For the text-containing cell, return its midpoint in [X, Y] coordinate format. 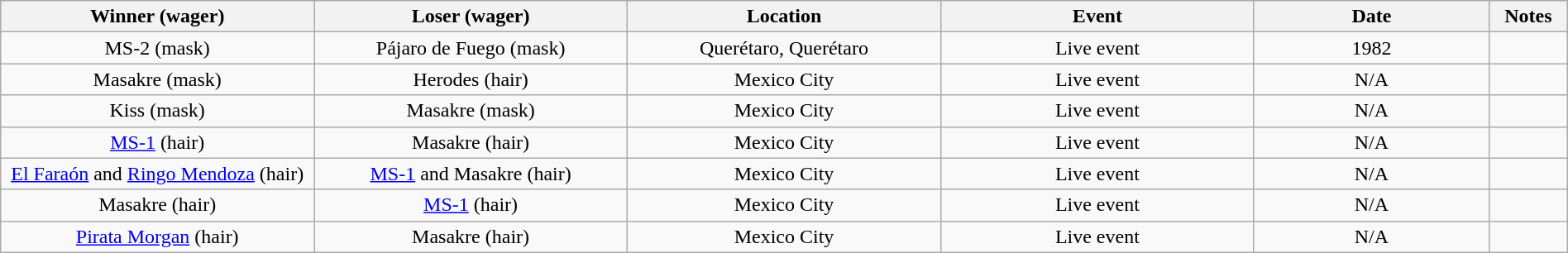
Location [784, 17]
Querétaro, Querétaro [784, 48]
Herodes (hair) [471, 79]
Loser (wager) [471, 17]
Winner (wager) [157, 17]
1982 [1371, 48]
Notes [1528, 17]
Pájaro de Fuego (mask) [471, 48]
Pirata Morgan (hair) [157, 236]
Event [1097, 17]
MS-2 (mask) [157, 48]
MS-1 and Masakre (hair) [471, 174]
Kiss (mask) [157, 111]
El Faraón and Ringo Mendoza (hair) [157, 174]
Date [1371, 17]
